Find where the given text appears and provide that cell's center as [X, Y] coordinate. 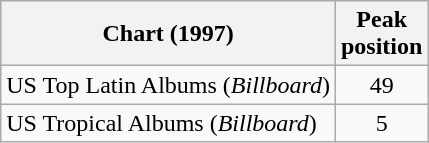
49 [381, 85]
US Tropical Albums (Billboard) [168, 123]
Peakposition [381, 34]
5 [381, 123]
US Top Latin Albums (Billboard) [168, 85]
Chart (1997) [168, 34]
